Detect which cell encompasses the target text, then output its (X, Y) center coordinate. 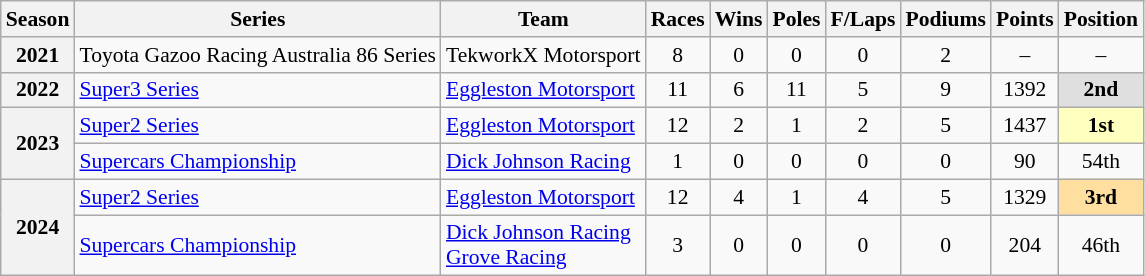
9 (946, 90)
Dick Johnson Racing (544, 162)
Dick Johnson RacingGrove Racing (544, 246)
54th (1101, 162)
2024 (38, 228)
46th (1101, 246)
204 (1025, 246)
TekworkX Motorsport (544, 55)
2021 (38, 55)
1392 (1025, 90)
Super3 Series (257, 90)
3rd (1101, 197)
1329 (1025, 197)
Toyota Gazoo Racing Australia 86 Series (257, 55)
Podiums (946, 19)
8 (678, 55)
Poles (796, 19)
Team (544, 19)
Wins (739, 19)
Season (38, 19)
1437 (1025, 126)
Position (1101, 19)
Series (257, 19)
1st (1101, 126)
Races (678, 19)
3 (678, 246)
90 (1025, 162)
Points (1025, 19)
2023 (38, 144)
6 (739, 90)
F/Laps (864, 19)
2022 (38, 90)
2nd (1101, 90)
